Pinpoint the cell where the given text exists, returning its [X, Y] midpoint coordinate. 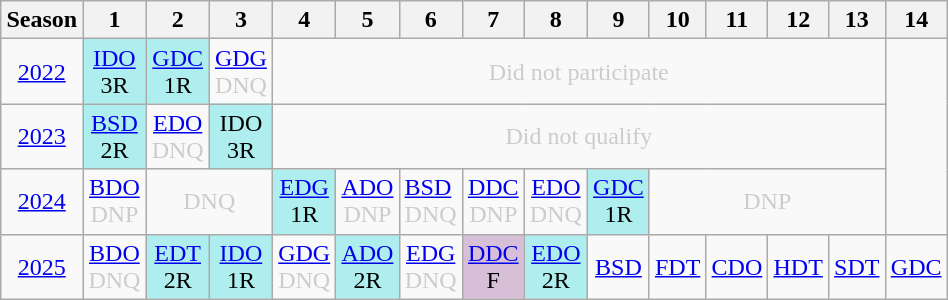
BDODNQ [114, 266]
9 [618, 20]
Season [42, 20]
ADODNP [368, 202]
BSD [618, 266]
EDT2R [178, 266]
EDG1R [304, 202]
1 [114, 20]
5 [368, 20]
11 [737, 20]
GDC [916, 266]
Did not participate [580, 72]
6 [430, 20]
CDO [737, 266]
14 [916, 20]
3 [240, 20]
DNP [767, 202]
DDCF [493, 266]
2025 [42, 266]
EDGDNQ [430, 266]
12 [798, 20]
DDCDNP [493, 202]
10 [678, 20]
BSD2R [114, 136]
2022 [42, 72]
13 [856, 20]
SDT [856, 266]
2 [178, 20]
2023 [42, 136]
ADO2R [368, 266]
2024 [42, 202]
FDT [678, 266]
7 [493, 20]
IDO1R [240, 266]
BDODNP [114, 202]
BSDDNQ [430, 202]
8 [556, 20]
DNQ [210, 202]
EDO2R [556, 266]
Did not qualify [580, 136]
4 [304, 20]
HDT [798, 266]
